Return [X, Y] of the center of cell containing provided text 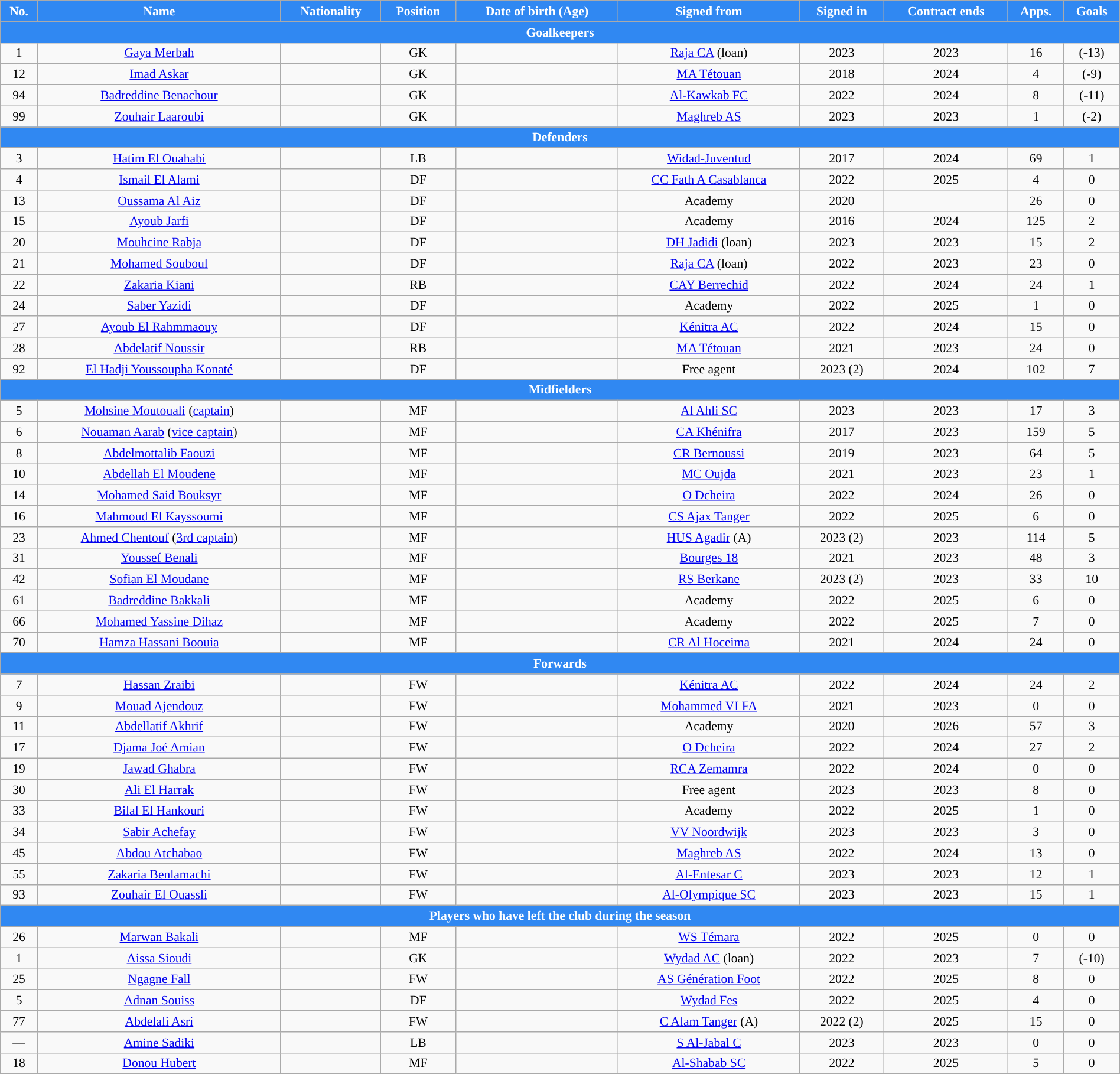
Zakaria Kiani [159, 285]
Name [159, 11]
Mahmoud El Kayssoumi [159, 516]
2016 [841, 222]
55 [19, 874]
Contract ends [946, 11]
Signed from [709, 11]
Wydad AC (loan) [709, 958]
MC Oujda [709, 474]
Bourges 18 [709, 558]
2019 [841, 453]
Ahmed Chentouf (3rd captain) [159, 538]
Al-Shabab SC [709, 1063]
— [19, 1043]
45 [19, 853]
70 [19, 643]
Marwan Bakali [159, 938]
Jawad Ghabra [159, 769]
CA Khénifra [709, 432]
Bilal El Hankouri [159, 811]
Nationality [331, 11]
Apps. [1036, 11]
Ayoub El Rahmmaouy [159, 327]
El Hadji Youssoupha Konaté [159, 369]
21 [19, 264]
77 [19, 1021]
Mohsine Moutouali (captain) [159, 411]
19 [19, 769]
159 [1036, 432]
CR Bernoussi [709, 453]
Abdelmottalib Faouzi [159, 453]
114 [1036, 538]
Position [418, 11]
Mouhcine Rabja [159, 243]
Mohamed Yassine Dihaz [159, 621]
102 [1036, 369]
Mohamed Souboul [159, 264]
Badreddine Benachour [159, 96]
VV Noordwijk [709, 832]
Signed in [841, 11]
Djama Joé Amian [159, 748]
Forwards [560, 664]
S Al-Jabal C [709, 1043]
9 [19, 706]
Abdelali Asri [159, 1021]
2018 [841, 74]
Ngagne Fall [159, 979]
34 [19, 832]
14 [19, 496]
66 [19, 621]
Widad-Juventud [709, 159]
2022 (2) [841, 1021]
28 [19, 348]
Amine Sadiki [159, 1043]
99 [19, 116]
57 [1036, 727]
Date of birth (Age) [537, 11]
64 [1036, 453]
42 [19, 580]
Hatim El Ouahabi [159, 159]
Goals [1092, 11]
Wydad Fes [709, 1001]
Abdellatif Akhrif [159, 727]
2026 [946, 727]
RS Berkane [709, 580]
48 [1036, 558]
(-9) [1092, 74]
Gaya Merbah [159, 53]
Goalkeepers [560, 32]
Ali El Harrak [159, 790]
20 [19, 243]
Mohamed Said Bouksyr [159, 496]
Mohammed VI FA [709, 706]
Mouad Ajendouz [159, 706]
Abdou Atchabao [159, 853]
92 [19, 369]
CC Fath A Casablanca [709, 180]
WS Témara [709, 938]
CR Al Hoceima [709, 643]
Badreddine Bakkali [159, 601]
Zakaria Benlamachi [159, 874]
Saber Yazidi [159, 306]
Abdelatif Noussir [159, 348]
CS Ajax Tanger [709, 516]
Players who have left the club during the season [560, 916]
RCA Zemamra [709, 769]
Sofian El Moudane [159, 580]
(-2) [1092, 116]
69 [1036, 159]
Zouhair Laaroubi [159, 116]
11 [19, 727]
C Alam Tanger (A) [709, 1021]
CAY Berrechid [709, 285]
Adnan Souiss [159, 1001]
No. [19, 11]
Donou Hubert [159, 1063]
Hassan Zraibi [159, 685]
22 [19, 285]
AS Génération Foot [709, 979]
(-13) [1092, 53]
18 [19, 1063]
Ayoub Jarfi [159, 222]
Sabir Achefay [159, 832]
Youssef Benali [159, 558]
31 [19, 558]
Aissa Sioudi [159, 958]
Zouhair El Ouassli [159, 895]
DH Jadidi (loan) [709, 243]
93 [19, 895]
Al Ahli SC [709, 411]
Oussama Al Aiz [159, 201]
HUS Agadir (A) [709, 538]
Abdellah El Moudene [159, 474]
Al-Olympique SC [709, 895]
Midfielders [560, 390]
(-11) [1092, 96]
Ismail El Alami [159, 180]
Defenders [560, 138]
Hamza Hassani Boouia [159, 643]
61 [19, 601]
125 [1036, 222]
94 [19, 96]
25 [19, 979]
(-10) [1092, 958]
Imad Askar [159, 74]
30 [19, 790]
Al-Entesar C [709, 874]
Al-Kawkab FC [709, 96]
Nouaman Aarab (vice captain) [159, 432]
